Extract the (X, Y) coordinate from the center of the cell holding the provided text.  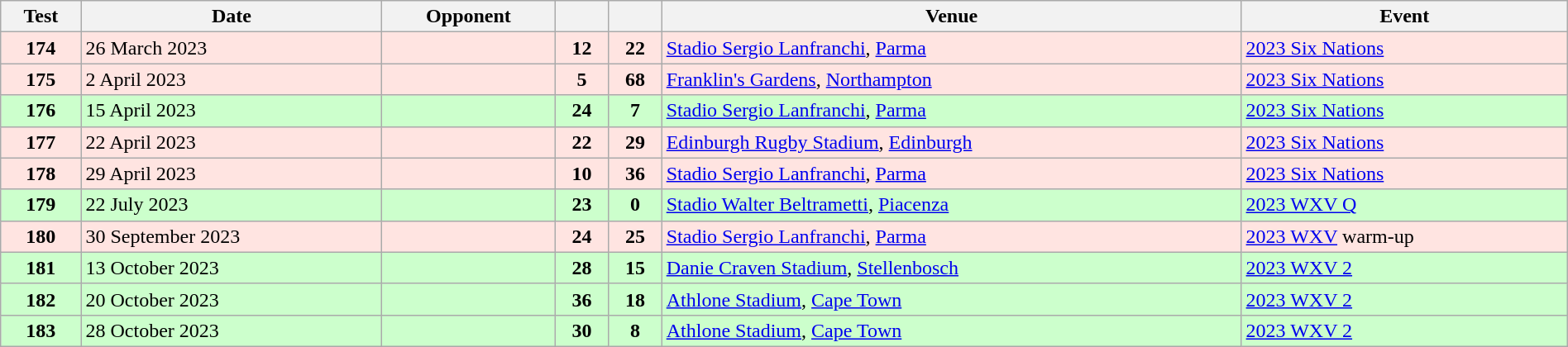
12 (582, 48)
5 (582, 79)
0 (635, 205)
30 September 2023 (232, 236)
7 (635, 111)
68 (635, 79)
28 (582, 268)
18 (635, 299)
Franklin's Gardens, Northampton (951, 79)
Opponent (468, 17)
176 (41, 111)
29 (635, 142)
183 (41, 330)
179 (41, 205)
175 (41, 79)
10 (582, 173)
Edinburgh Rugby Stadium, Edinburgh (951, 142)
Venue (951, 17)
180 (41, 236)
Event (1404, 17)
174 (41, 48)
26 March 2023 (232, 48)
23 (582, 205)
22 April 2023 (232, 142)
2 April 2023 (232, 79)
25 (635, 236)
Date (232, 17)
28 October 2023 (232, 330)
2023 WXV warm-up (1404, 236)
Danie Craven Stadium, Stellenbosch (951, 268)
30 (582, 330)
15 (635, 268)
29 April 2023 (232, 173)
181 (41, 268)
Stadio Walter Beltrametti, Piacenza (951, 205)
22 July 2023 (232, 205)
Test (41, 17)
13 October 2023 (232, 268)
178 (41, 173)
2023 WXV Q (1404, 205)
177 (41, 142)
15 April 2023 (232, 111)
8 (635, 330)
20 October 2023 (232, 299)
182 (41, 299)
